Search for the cell housing the specified text and yield its (X, Y) center coordinate. 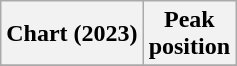
Chart (2023) (72, 34)
Peakposition (189, 34)
